Provide the [X, Y] coordinate of the cell's center where the given text is located.  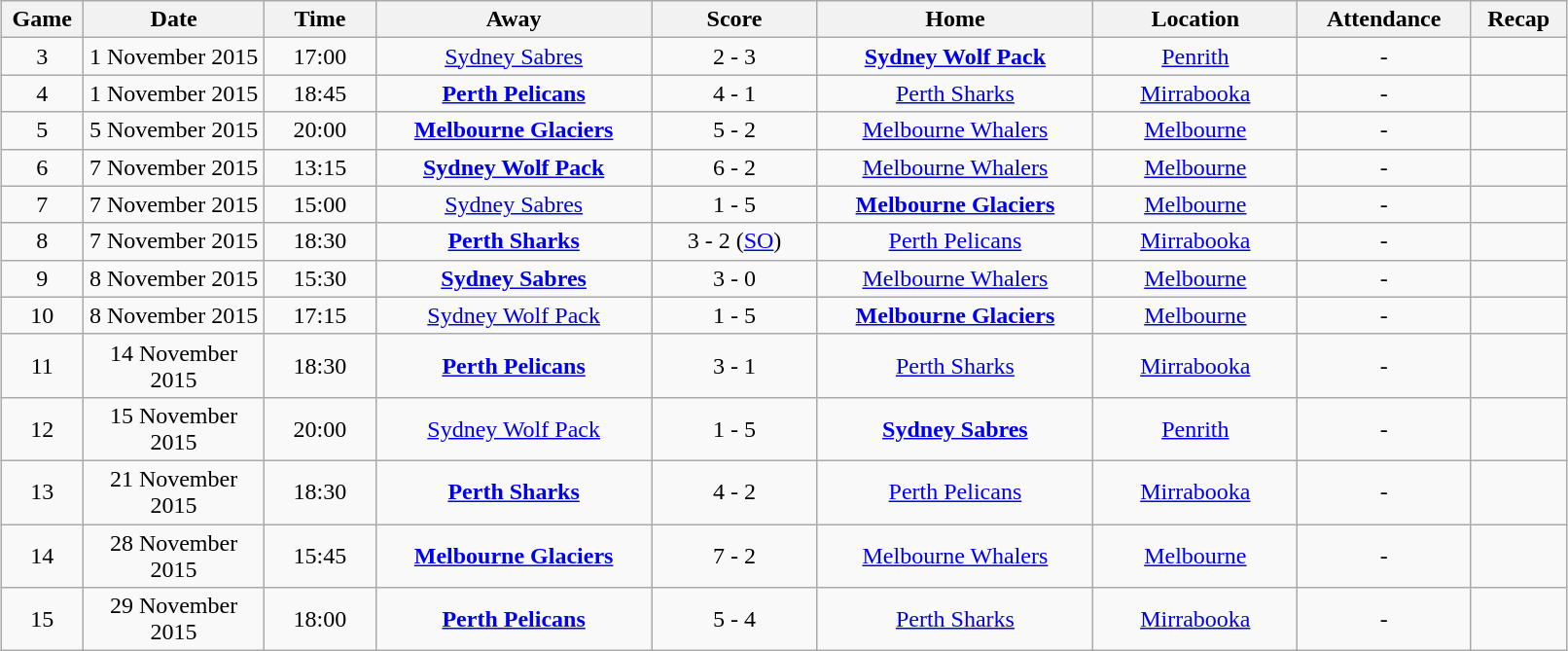
5 November 2015 [174, 130]
9 [43, 278]
11 [43, 366]
3 [43, 56]
6 [43, 167]
14 November 2015 [174, 366]
13 [43, 492]
17:15 [321, 315]
10 [43, 315]
5 - 4 [734, 619]
13:15 [321, 167]
14 [43, 555]
15:00 [321, 204]
15 [43, 619]
Recap [1518, 19]
4 - 1 [734, 93]
3 - 1 [734, 366]
5 [43, 130]
21 November 2015 [174, 492]
7 [43, 204]
Location [1195, 19]
8 [43, 241]
Home [955, 19]
Time [321, 19]
7 - 2 [734, 555]
Score [734, 19]
Game [43, 19]
Away [514, 19]
28 November 2015 [174, 555]
2 - 3 [734, 56]
3 - 2 (SO) [734, 241]
6 - 2 [734, 167]
18:00 [321, 619]
5 - 2 [734, 130]
Date [174, 19]
17:00 [321, 56]
12 [43, 428]
15 November 2015 [174, 428]
18:45 [321, 93]
4 - 2 [734, 492]
4 [43, 93]
Attendance [1383, 19]
15:30 [321, 278]
29 November 2015 [174, 619]
15:45 [321, 555]
3 - 0 [734, 278]
